Return [X, Y] of the center of cell containing provided text 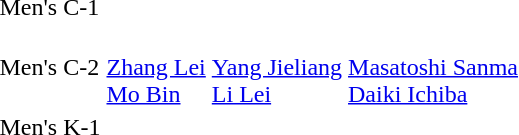
Zhang LeiMo Bin [156, 67]
Yang JieliangLi Lei [276, 67]
